Scan for the cell matching the given text and deliver its (X, Y) coordinate at center. 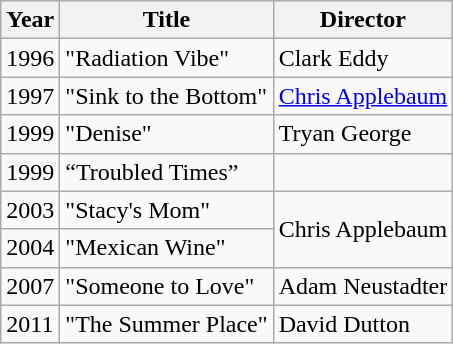
2004 (30, 248)
Clark Eddy (363, 58)
Adam Neustadter (363, 286)
1996 (30, 58)
2003 (30, 210)
Tryan George (363, 134)
"Mexican Wine" (166, 248)
Year (30, 20)
"Someone to Love" (166, 286)
"The Summer Place" (166, 324)
"Denise" (166, 134)
1997 (30, 96)
"Stacy's Mom" (166, 210)
“Troubled Times” (166, 172)
Title (166, 20)
2011 (30, 324)
"Sink to the Bottom" (166, 96)
2007 (30, 286)
Director (363, 20)
"Radiation Vibe" (166, 58)
David Dutton (363, 324)
